Detect which cell encompasses the target text, then output its (x, y) center coordinate. 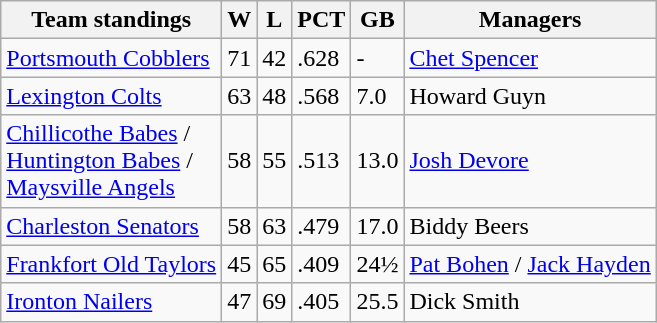
Chet Spencer (530, 58)
PCT (322, 20)
25.5 (378, 302)
45 (240, 264)
Portsmouth Cobblers (112, 58)
Lexington Colts (112, 96)
Managers (530, 20)
Pat Bohen / Jack Hayden (530, 264)
13.0 (378, 161)
24½ (378, 264)
Ironton Nailers (112, 302)
Howard Guyn (530, 96)
42 (274, 58)
Team standings (112, 20)
Chillicothe Babes / Huntington Babes / Maysville Angels (112, 161)
71 (240, 58)
.568 (322, 96)
Charleston Senators (112, 226)
GB (378, 20)
7.0 (378, 96)
- (378, 58)
.628 (322, 58)
17.0 (378, 226)
.513 (322, 161)
48 (274, 96)
.479 (322, 226)
.409 (322, 264)
65 (274, 264)
Frankfort Old Taylors (112, 264)
L (274, 20)
Josh Devore (530, 161)
47 (240, 302)
69 (274, 302)
W (240, 20)
Biddy Beers (530, 226)
.405 (322, 302)
55 (274, 161)
Dick Smith (530, 302)
